Search for the cell housing the specified text and yield its (X, Y) center coordinate. 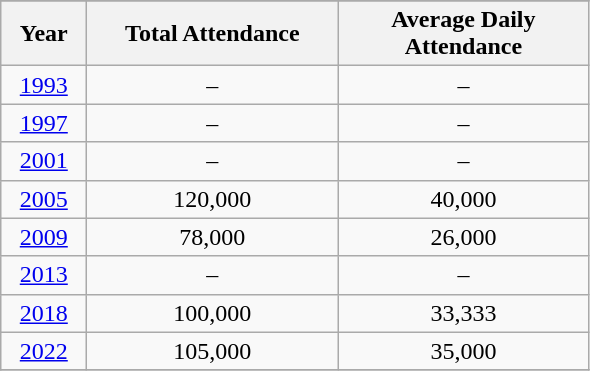
40,000 (464, 199)
2022 (44, 351)
2001 (44, 161)
1997 (44, 123)
35,000 (464, 351)
2009 (44, 237)
Total Attendance (212, 34)
2018 (44, 313)
26,000 (464, 237)
Average Daily Attendance (464, 34)
100,000 (212, 313)
2013 (44, 275)
105,000 (212, 351)
1993 (44, 85)
33,333 (464, 313)
78,000 (212, 237)
2005 (44, 199)
Year (44, 34)
120,000 (212, 199)
